Capture the cell that displays the provided text and extract its (X, Y) central coordinate. 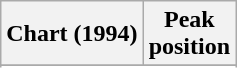
Chart (1994) (72, 34)
Peakposition (189, 34)
